Capture the cell that displays the provided text and extract its [x, y] central coordinate. 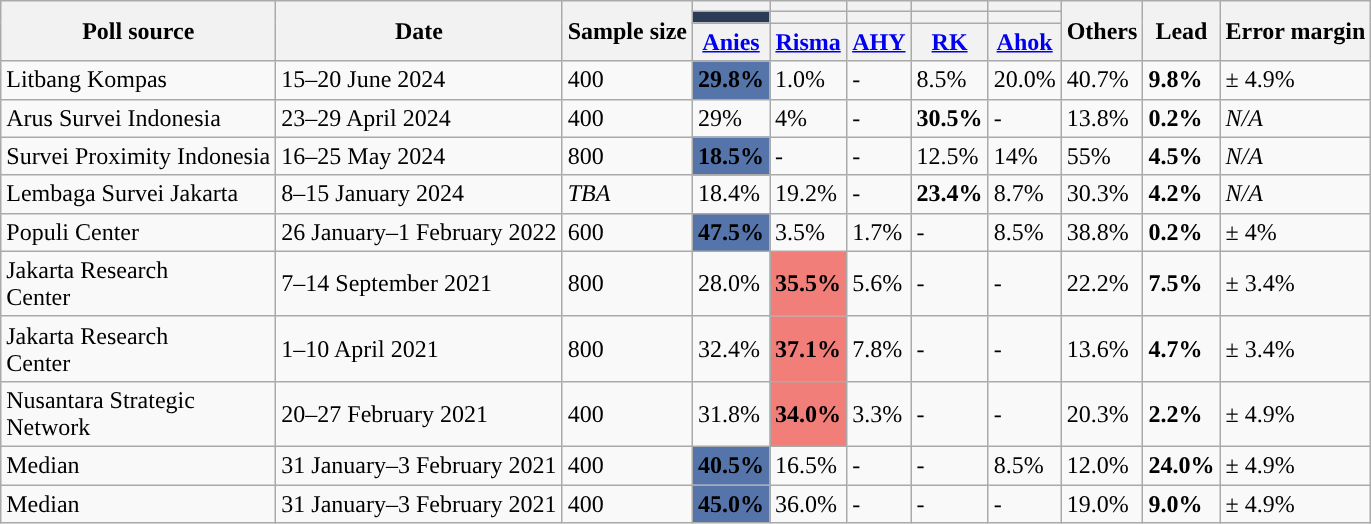
40.5% [732, 465]
29% [732, 118]
14% [1024, 156]
16–25 May 2024 [419, 156]
8–15 January 2024 [419, 194]
19.2% [808, 194]
55% [1102, 156]
13.8% [1102, 118]
1–10 April 2021 [419, 348]
Sample size [627, 31]
38.8% [1102, 232]
4.2% [1182, 194]
Arus Survei Indonesia [138, 118]
18.4% [732, 194]
TBA [627, 194]
Lead [1182, 31]
32.4% [732, 348]
± 4% [1296, 232]
24.0% [1182, 465]
Date [419, 31]
Anies [732, 42]
30.3% [1102, 194]
23–29 April 2024 [419, 118]
Nusantara StrategicNetwork [138, 414]
28.0% [732, 284]
47.5% [732, 232]
7–14 September 2021 [419, 284]
600 [627, 232]
22.2% [1102, 284]
5.6% [879, 284]
7.8% [879, 348]
3.3% [879, 414]
20.3% [1102, 414]
Survei Proximity Indonesia [138, 156]
40.7% [1102, 80]
29.8% [732, 80]
1.0% [808, 80]
12.5% [950, 156]
31.8% [732, 414]
7.5% [1182, 284]
15–20 June 2024 [419, 80]
8.7% [1024, 194]
9.0% [1182, 503]
RK [950, 42]
Risma [808, 42]
45.0% [732, 503]
Populi Center [138, 232]
18.5% [732, 156]
34.0% [808, 414]
12.0% [1102, 465]
20.0% [1024, 80]
3.5% [808, 232]
13.6% [1102, 348]
2.2% [1182, 414]
Litbang Kompas [138, 80]
35.5% [808, 284]
16.5% [808, 465]
4.7% [1182, 348]
4.5% [1182, 156]
AHY [879, 42]
Error margin [1296, 31]
26 January–1 February 2022 [419, 232]
Ahok [1024, 42]
30.5% [950, 118]
20–27 February 2021 [419, 414]
4% [808, 118]
Others [1102, 31]
36.0% [808, 503]
Poll source [138, 31]
19.0% [1102, 503]
37.1% [808, 348]
Lembaga Survei Jakarta [138, 194]
23.4% [950, 194]
1.7% [879, 232]
9.8% [1182, 80]
